Identify which cell holds the provided text, then report its [x, y] central coordinate. 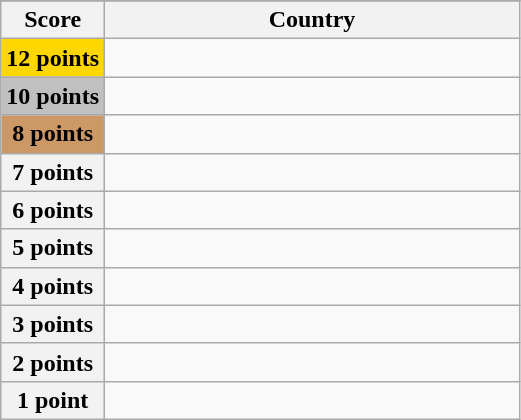
7 points [53, 172]
5 points [53, 248]
Score [53, 20]
1 point [53, 400]
12 points [53, 58]
3 points [53, 324]
Country [312, 20]
10 points [53, 96]
2 points [53, 362]
4 points [53, 286]
8 points [53, 134]
6 points [53, 210]
